Find where the given text appears and provide that cell's center as (x, y) coordinate. 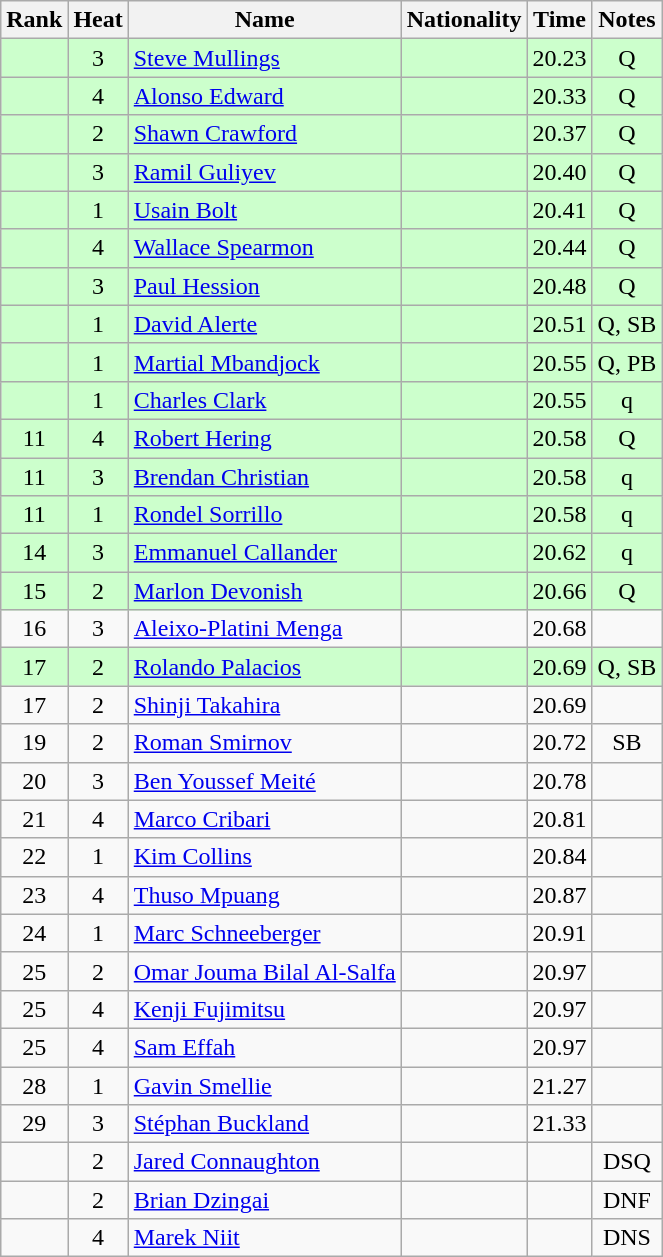
Emmanuel Callander (264, 553)
20.41 (560, 210)
Notes (627, 20)
20.62 (560, 553)
20.37 (560, 134)
Heat (98, 20)
Thuso Mpuang (264, 895)
16 (34, 629)
20.23 (560, 58)
Rolando Palacios (264, 667)
Rank (34, 20)
20.44 (560, 248)
Shinji Takahira (264, 705)
20.68 (560, 629)
21.27 (560, 1085)
Charles Clark (264, 400)
Omar Jouma Bilal Al-Salfa (264, 971)
Stéphan Buckland (264, 1124)
Marc Schneeberger (264, 933)
20.87 (560, 895)
Name (264, 20)
20.81 (560, 819)
20.91 (560, 933)
Time (560, 20)
Steve Mullings (264, 58)
20 (34, 781)
Aleixo-Platini Menga (264, 629)
29 (34, 1124)
Paul Hession (264, 286)
Brendan Christian (264, 477)
20.78 (560, 781)
DNS (627, 1238)
David Alerte (264, 324)
Roman Smirnov (264, 743)
14 (34, 553)
DNF (627, 1200)
20.33 (560, 96)
Marlon Devonish (264, 591)
21.33 (560, 1124)
Gavin Smellie (264, 1085)
Marco Cribari (264, 819)
15 (34, 591)
SB (627, 743)
20.66 (560, 591)
24 (34, 933)
19 (34, 743)
Brian Dzingai (264, 1200)
20.84 (560, 857)
20.72 (560, 743)
Kim Collins (264, 857)
Shawn Crawford (264, 134)
DSQ (627, 1162)
Martial Mbandjock (264, 362)
20.40 (560, 172)
Robert Hering (264, 438)
Ramil Guliyev (264, 172)
Q, PB (627, 362)
28 (34, 1085)
Wallace Spearmon (264, 248)
Kenji Fujimitsu (264, 1009)
21 (34, 819)
22 (34, 857)
Marek Niit (264, 1238)
23 (34, 895)
Usain Bolt (264, 210)
20.48 (560, 286)
Nationality (464, 20)
20.51 (560, 324)
Rondel Sorrillo (264, 515)
Jared Connaughton (264, 1162)
Sam Effah (264, 1047)
Alonso Edward (264, 96)
Ben Youssef Meité (264, 781)
